Search for the cell housing the specified text and yield its [X, Y] center coordinate. 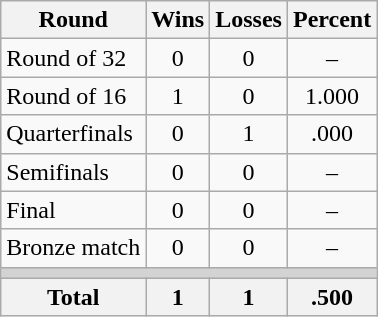
Percent [332, 20]
1.000 [332, 96]
Quarterfinals [74, 134]
.500 [332, 297]
.000 [332, 134]
Wins [178, 20]
Round [74, 20]
Bronze match [74, 248]
Total [74, 297]
Round of 32 [74, 58]
Semifinals [74, 172]
Round of 16 [74, 96]
Losses [249, 20]
Final [74, 210]
